Capture the cell that displays the provided text and extract its [x, y] central coordinate. 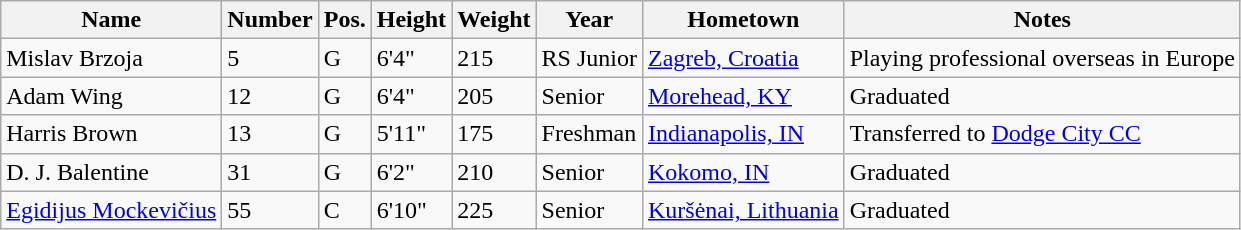
Transferred to Dodge City CC [1042, 134]
C [344, 210]
Harris Brown [112, 134]
13 [270, 134]
Morehead, KY [743, 96]
Indianapolis, IN [743, 134]
Pos. [344, 20]
Egidijus Mockevičius [112, 210]
Adam Wing [112, 96]
Year [589, 20]
Weight [494, 20]
215 [494, 58]
5 [270, 58]
175 [494, 134]
Hometown [743, 20]
55 [270, 210]
210 [494, 172]
Number [270, 20]
Height [411, 20]
Zagreb, Croatia [743, 58]
6'2" [411, 172]
Name [112, 20]
225 [494, 210]
RS Junior [589, 58]
Kuršėnai, Lithuania [743, 210]
Notes [1042, 20]
12 [270, 96]
31 [270, 172]
Playing professional overseas in Europe [1042, 58]
205 [494, 96]
Kokomo, IN [743, 172]
6'10" [411, 210]
Freshman [589, 134]
Mislav Brzoja [112, 58]
5'11" [411, 134]
D. J. Balentine [112, 172]
